Find where the given text appears and provide that cell's center as [x, y] coordinate. 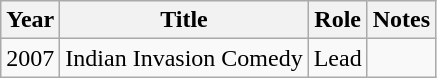
Indian Invasion Comedy [184, 58]
Title [184, 20]
2007 [30, 58]
Role [338, 20]
Year [30, 20]
Lead [338, 58]
Notes [401, 20]
